Return (X, Y) of the center of cell containing provided text 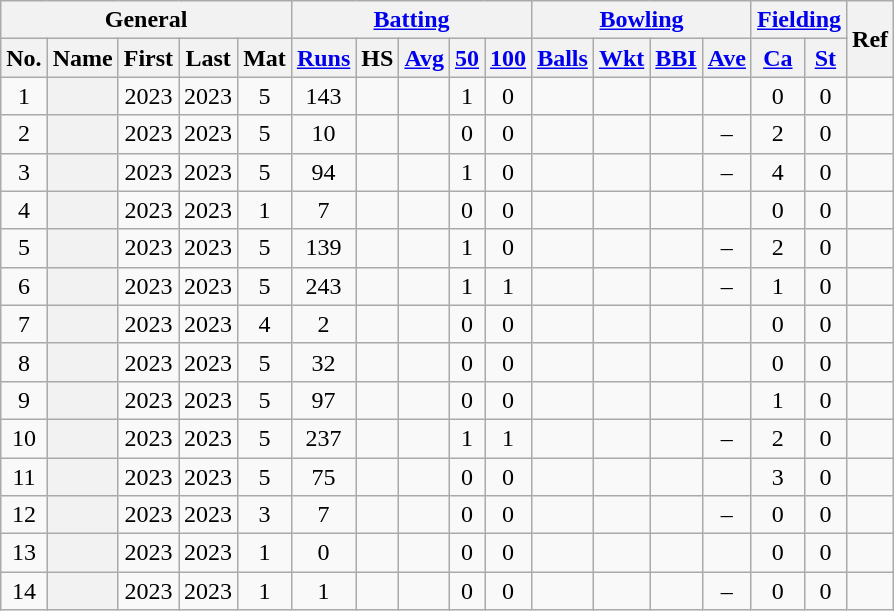
94 (323, 172)
100 (508, 58)
Wkt (621, 58)
Ave (726, 58)
14 (24, 591)
St (825, 58)
97 (323, 400)
Fielding (798, 20)
8 (24, 362)
12 (24, 515)
139 (323, 248)
Name (82, 58)
237 (323, 438)
General (146, 20)
HS (378, 58)
Ca (778, 58)
Batting (411, 20)
Avg (424, 58)
243 (323, 286)
First (148, 58)
143 (323, 96)
13 (24, 553)
Ref (870, 39)
11 (24, 477)
No. (24, 58)
75 (323, 477)
BBI (676, 58)
Mat (265, 58)
50 (466, 58)
32 (323, 362)
9 (24, 400)
Runs (323, 58)
Balls (563, 58)
Last (208, 58)
6 (24, 286)
Bowling (642, 20)
